Determine the [X, Y] coordinate at the center of the cell enclosing the given text.  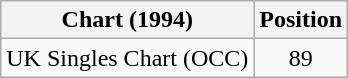
Position [301, 20]
Chart (1994) [128, 20]
89 [301, 58]
UK Singles Chart (OCC) [128, 58]
